Capture the cell that displays the provided text and extract its [X, Y] central coordinate. 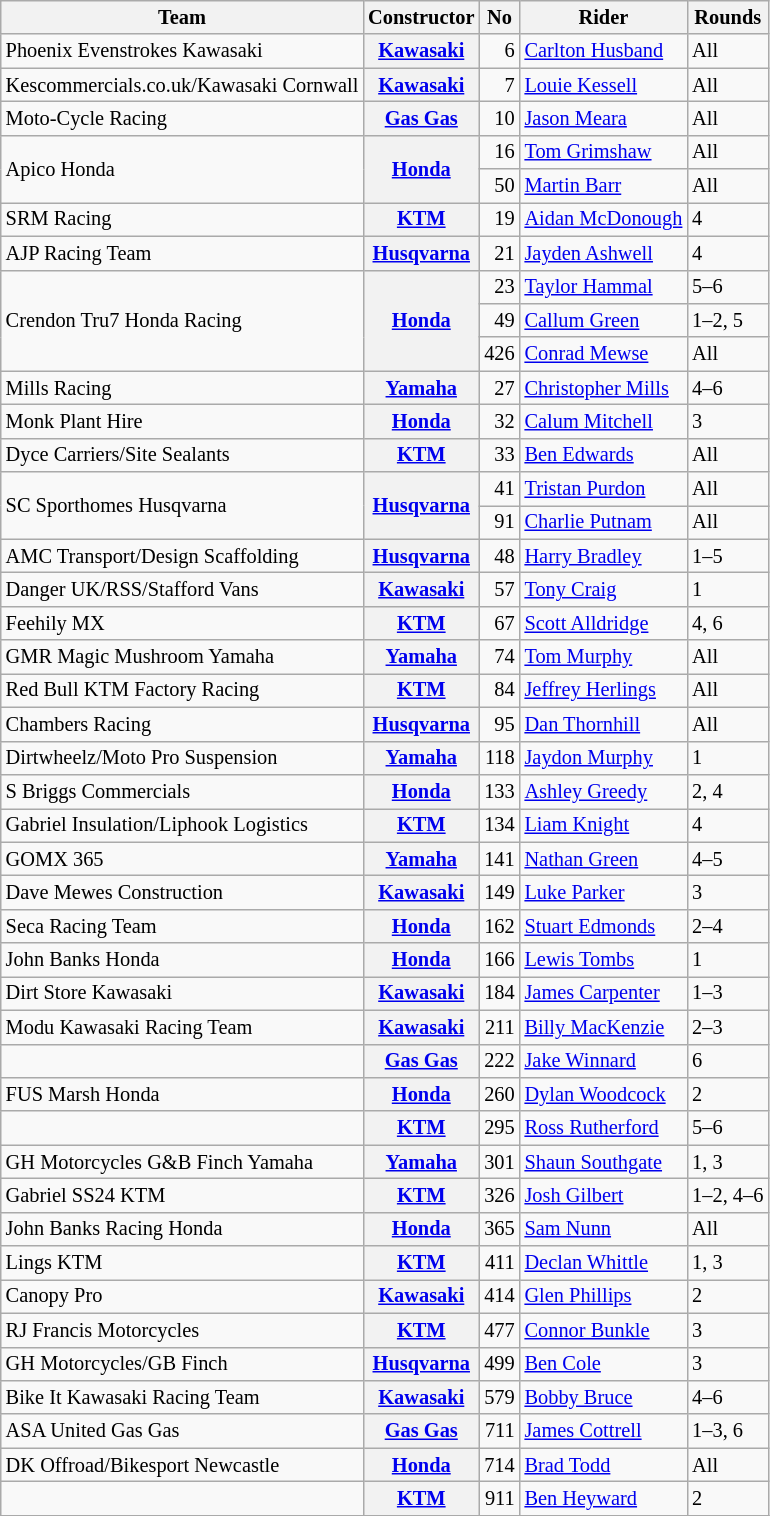
Jake Winnard [604, 1061]
2–4 [728, 926]
414 [499, 1296]
134 [499, 825]
RJ Francis Motorcycles [182, 1330]
Christopher Mills [604, 388]
579 [499, 1397]
67 [499, 623]
Harry Bradley [604, 556]
95 [499, 724]
Louie Kessell [604, 85]
21 [499, 253]
295 [499, 1128]
James Cottrell [604, 1431]
Dave Mewes Construction [182, 892]
Sam Nunn [604, 1229]
1–5 [728, 556]
Conrad Mewse [604, 354]
SC Sporthomes Husqvarna [182, 506]
Dylan Woodcock [604, 1094]
Seca Racing Team [182, 926]
DK Offroad/Bikesport Newcastle [182, 1465]
477 [499, 1330]
GH Motorcycles G&B Finch Yamaha [182, 1162]
Tony Craig [604, 589]
Red Bull KTM Factory Racing [182, 690]
Danger UK/RSS/Stafford Vans [182, 589]
1–3 [728, 993]
16 [499, 152]
Callum Green [604, 320]
Calum Mitchell [604, 421]
GOMX 365 [182, 859]
48 [499, 556]
FUS Marsh Honda [182, 1094]
Dirt Store Kawasaki [182, 993]
711 [499, 1431]
Lewis Tombs [604, 960]
91 [499, 522]
GMR Magic Mushroom Yamaha [182, 657]
Tom Murphy [604, 657]
Crendon Tru7 Honda Racing [182, 320]
49 [499, 320]
Connor Bunkle [604, 1330]
John Banks Honda [182, 960]
Aidan McDonough [604, 219]
Ashley Greedy [604, 791]
57 [499, 589]
Scott Alldridge [604, 623]
AJP Racing Team [182, 253]
Charlie Putnam [604, 522]
211 [499, 1027]
Dyce Carriers/Site Sealants [182, 455]
426 [499, 354]
Jason Meara [604, 118]
184 [499, 993]
Constructor [421, 17]
1–2, 4–6 [728, 1195]
Billy MacKenzie [604, 1027]
714 [499, 1465]
Tristan Purdon [604, 489]
Kescommercials.co.uk/Kawasaki Cornwall [182, 85]
ASA United Gas Gas [182, 1431]
No [499, 17]
Tom Grimshaw [604, 152]
499 [499, 1364]
Dirtwheelz/Moto Pro Suspension [182, 758]
84 [499, 690]
Stuart Edmonds [604, 926]
Nathan Green [604, 859]
Shaun Southgate [604, 1162]
2, 4 [728, 791]
Chambers Racing [182, 724]
Josh Gilbert [604, 1195]
33 [499, 455]
10 [499, 118]
141 [499, 859]
Gabriel Insulation/Liphook Logistics [182, 825]
Ben Heyward [604, 1498]
Bobby Bruce [604, 1397]
260 [499, 1094]
Jaydon Murphy [604, 758]
2–3 [728, 1027]
Glen Phillips [604, 1296]
Rider [604, 17]
41 [499, 489]
Taylor Hammal [604, 287]
James Carpenter [604, 993]
4–5 [728, 859]
162 [499, 926]
Liam Knight [604, 825]
Monk Plant Hire [182, 421]
Apico Honda [182, 168]
Declan Whittle [604, 1263]
Jayden Ashwell [604, 253]
Modu Kawasaki Racing Team [182, 1027]
AMC Transport/Design Scaffolding [182, 556]
32 [499, 421]
Brad Todd [604, 1465]
301 [499, 1162]
27 [499, 388]
1–2, 5 [728, 320]
411 [499, 1263]
Gabriel SS24 KTM [182, 1195]
SRM Racing [182, 219]
326 [499, 1195]
23 [499, 287]
Carlton Husband [604, 51]
149 [499, 892]
S Briggs Commercials [182, 791]
118 [499, 758]
John Banks Racing Honda [182, 1229]
365 [499, 1229]
Feehily MX [182, 623]
19 [499, 219]
Martin Barr [604, 186]
Canopy Pro [182, 1296]
Jeffrey Herlings [604, 690]
50 [499, 186]
4, 6 [728, 623]
GH Motorcycles/GB Finch [182, 1364]
Phoenix Evenstrokes Kawasaki [182, 51]
Ross Rutherford [604, 1128]
Ben Cole [604, 1364]
7 [499, 85]
222 [499, 1061]
74 [499, 657]
Luke Parker [604, 892]
Rounds [728, 17]
Bike It Kawasaki Racing Team [182, 1397]
Dan Thornhill [604, 724]
Ben Edwards [604, 455]
911 [499, 1498]
Mills Racing [182, 388]
Lings KTM [182, 1263]
166 [499, 960]
Team [182, 17]
133 [499, 791]
Moto-Cycle Racing [182, 118]
1–3, 6 [728, 1431]
